Provide the (x, y) coordinate of the cell's center where the given text is located.  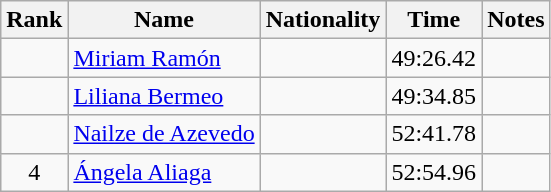
Liliana Bermeo (164, 96)
Time (434, 20)
Ángela Aliaga (164, 172)
Notes (516, 20)
49:26.42 (434, 58)
Rank (34, 20)
Name (164, 20)
52:41.78 (434, 134)
Nationality (323, 20)
Miriam Ramón (164, 58)
49:34.85 (434, 96)
52:54.96 (434, 172)
4 (34, 172)
Nailze de Azevedo (164, 134)
